From the cell containing the given text, extract its center point as (X, Y) coordinate. 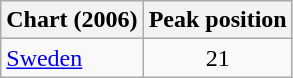
21 (218, 58)
Sweden (72, 58)
Peak position (218, 20)
Chart (2006) (72, 20)
